Search for the cell housing the specified text and yield its (X, Y) center coordinate. 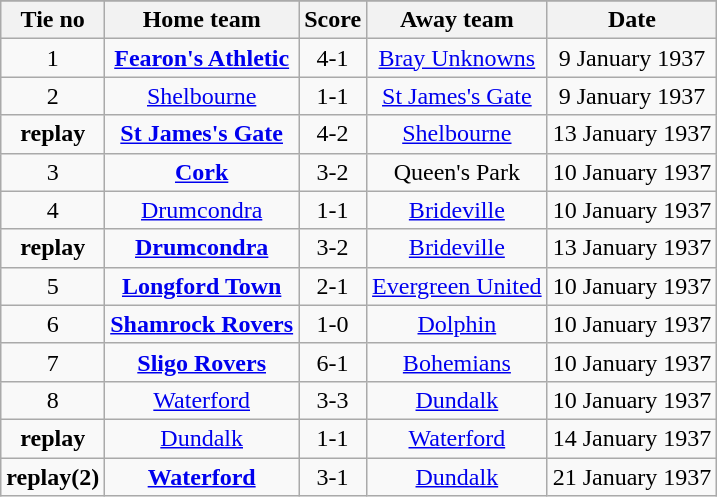
4-2 (333, 134)
Dolphin (458, 324)
3 (53, 172)
1-0 (333, 324)
replay(2) (53, 477)
Date (632, 20)
2-1 (333, 286)
Tie no (53, 20)
2 (53, 96)
Fearon's Athletic (202, 58)
Sligo Rovers (202, 362)
Cork (202, 172)
Shamrock Rovers (202, 324)
Longford Town (202, 286)
Score (333, 20)
4-1 (333, 58)
3-1 (333, 477)
6-1 (333, 362)
Away team (458, 20)
1 (53, 58)
7 (53, 362)
Home team (202, 20)
4 (53, 210)
8 (53, 400)
3-3 (333, 400)
21 January 1937 (632, 477)
5 (53, 286)
6 (53, 324)
Queen's Park (458, 172)
Bohemians (458, 362)
Evergreen United (458, 286)
14 January 1937 (632, 438)
Bray Unknowns (458, 58)
